Return [x, y] of the center of cell containing provided text 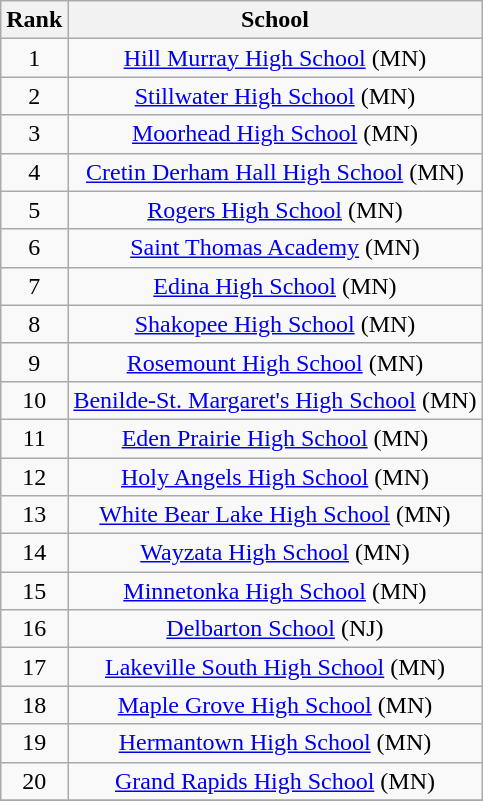
Cretin Derham Hall High School (MN) [275, 172]
20 [34, 781]
Minnetonka High School (MN) [275, 591]
Hermantown High School (MN) [275, 743]
11 [34, 438]
Moorhead High School (MN) [275, 134]
8 [34, 324]
14 [34, 553]
7 [34, 286]
18 [34, 705]
Shakopee High School (MN) [275, 324]
2 [34, 96]
School [275, 20]
Eden Prairie High School (MN) [275, 438]
Edina High School (MN) [275, 286]
9 [34, 362]
12 [34, 477]
Delbarton School (NJ) [275, 629]
Holy Angels High School (MN) [275, 477]
Rank [34, 20]
17 [34, 667]
3 [34, 134]
Saint Thomas Academy (MN) [275, 248]
19 [34, 743]
White Bear Lake High School (MN) [275, 515]
15 [34, 591]
4 [34, 172]
Lakeville South High School (MN) [275, 667]
Stillwater High School (MN) [275, 96]
Grand Rapids High School (MN) [275, 781]
Maple Grove High School (MN) [275, 705]
10 [34, 400]
13 [34, 515]
Hill Murray High School (MN) [275, 58]
16 [34, 629]
Benilde-St. Margaret's High School (MN) [275, 400]
6 [34, 248]
Wayzata High School (MN) [275, 553]
5 [34, 210]
1 [34, 58]
Rosemount High School (MN) [275, 362]
Rogers High School (MN) [275, 210]
